Return the (X, Y) coordinate for the center point of the cell that contains the specified text.  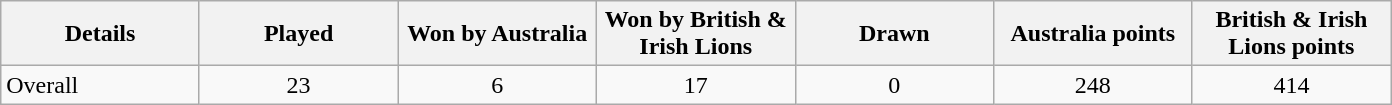
Won by British & Irish Lions (696, 34)
Drawn (894, 34)
414 (1292, 85)
Played (298, 34)
British & Irish Lions points (1292, 34)
Details (100, 34)
23 (298, 85)
6 (498, 85)
Won by Australia (498, 34)
17 (696, 85)
248 (1094, 85)
Australia points (1094, 34)
Overall (100, 85)
0 (894, 85)
